Return [X, Y] of the center of cell containing provided text 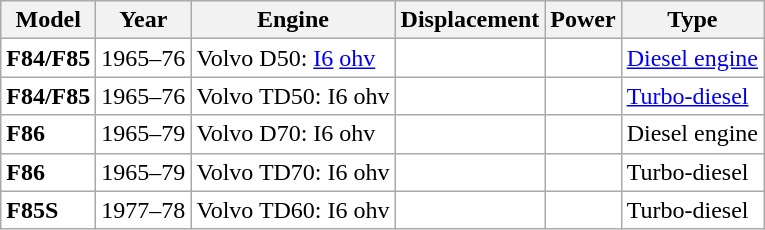
1977–78 [144, 210]
Volvo TD60: I6 ohv [293, 210]
Year [144, 20]
Type [692, 20]
Model [48, 20]
Displacement [470, 20]
Volvo D70: I6 ohv [293, 134]
Volvo D50: I6 ohv [293, 58]
Engine [293, 20]
Volvo TD70: I6 ohv [293, 172]
Power [583, 20]
F85S [48, 210]
Volvo TD50: I6 ohv [293, 96]
